Detect which cell encompasses the target text, then output its [x, y] center coordinate. 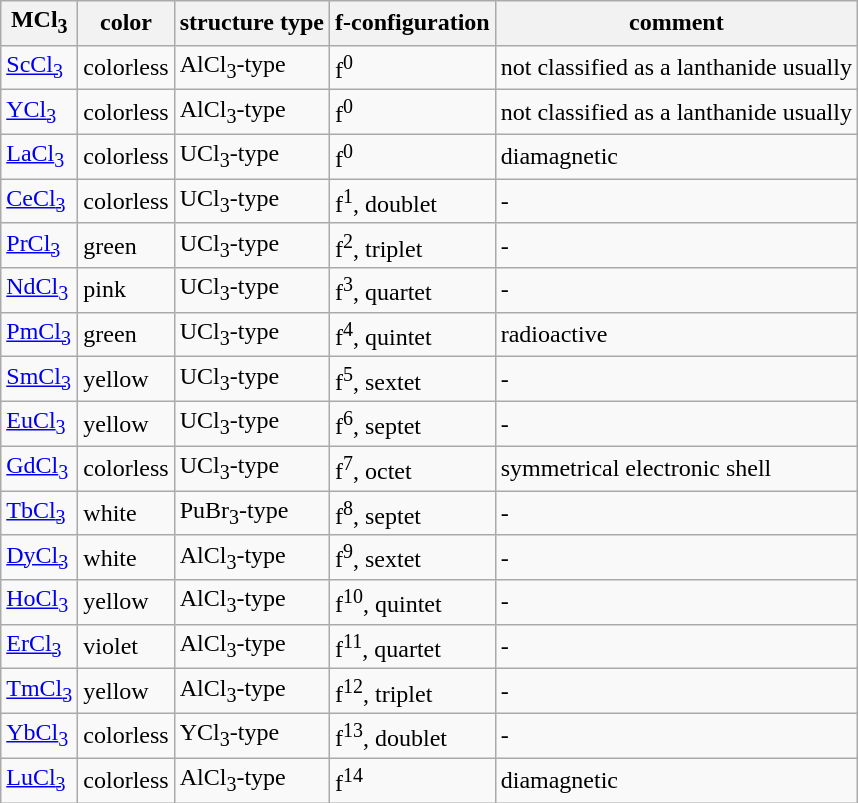
f1, doublet [412, 202]
PuBr3-type [252, 514]
MCl3 [40, 23]
f3, quartet [412, 290]
f4, quintet [412, 334]
LuCl3 [40, 780]
PmCl3 [40, 334]
f7, octet [412, 468]
NdCl3 [40, 290]
f6, septet [412, 424]
EuCl3 [40, 424]
radioactive [676, 334]
TmCl3 [40, 692]
f5, sextet [412, 380]
PrCl3 [40, 246]
f9, sextet [412, 558]
symmetrical electronic shell [676, 468]
YCl3-type [252, 736]
SmCl3 [40, 380]
LaCl3 [40, 156]
color [126, 23]
pink [126, 290]
f8, septet [412, 514]
DyCl3 [40, 558]
YbCl3 [40, 736]
violet [126, 646]
f14 [412, 780]
f11, quartet [412, 646]
ScCl3 [40, 68]
ErCl3 [40, 646]
f13, doublet [412, 736]
YCl3 [40, 112]
structure type [252, 23]
f2, triplet [412, 246]
CeCl3 [40, 202]
TbCl3 [40, 514]
comment [676, 23]
GdCl3 [40, 468]
HoCl3 [40, 602]
f-configuration [412, 23]
f10, quintet [412, 602]
f12, triplet [412, 692]
